Pinpoint the cell where the given text exists, returning its [X, Y] midpoint coordinate. 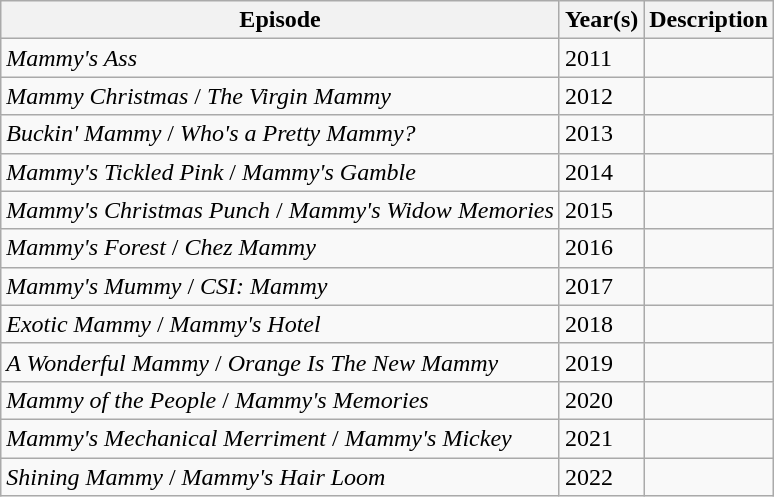
2021 [601, 438]
Mammy's Tickled Pink / Mammy's Gamble [280, 172]
Mammy's Christmas Punch / Mammy's Widow Memories [280, 210]
A Wonderful Mammy / Orange Is The New Mammy [280, 362]
Mammy's Ass [280, 58]
Mammy's Mummy / CSI: Mammy [280, 286]
2019 [601, 362]
2013 [601, 134]
Description [709, 20]
Episode [280, 20]
2015 [601, 210]
Year(s) [601, 20]
Mammy's Mechanical Merriment / Mammy's Mickey [280, 438]
2022 [601, 477]
Mammy's Forest / Chez Mammy [280, 248]
2018 [601, 324]
Mammy Christmas / The Virgin Mammy [280, 96]
2020 [601, 400]
2016 [601, 248]
2017 [601, 286]
Shining Mammy / Mammy's Hair Loom [280, 477]
2014 [601, 172]
Buckin' Mammy / Who's a Pretty Mammy? [280, 134]
2011 [601, 58]
2012 [601, 96]
Exotic Mammy / Mammy's Hotel [280, 324]
Mammy of the People / Mammy's Memories [280, 400]
